Locate the cell with the specified text and output its [x, y] center coordinate. 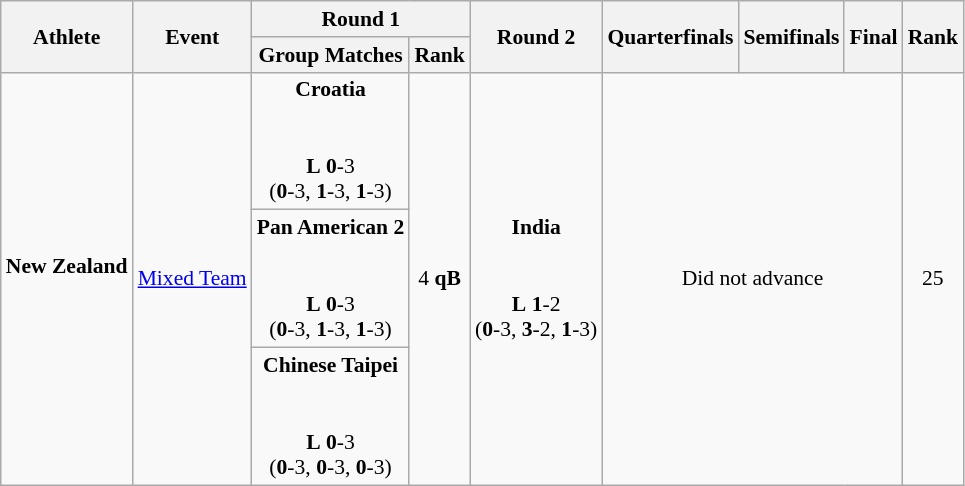
Semifinals [791, 36]
Quarterfinals [670, 36]
New Zealand [67, 278]
Round 1 [361, 19]
Mixed Team [192, 278]
Final [873, 36]
Round 2 [536, 36]
Group Matches [331, 55]
Pan American 2 L 0-3 (0-3, 1-3, 1-3) [331, 279]
India L 1-2 (0-3, 3-2, 1-3) [536, 278]
Chinese Taipei L 0-3 (0-3, 0-3, 0-3) [331, 417]
4 qB [440, 278]
Athlete [67, 36]
25 [934, 278]
Event [192, 36]
Did not advance [752, 278]
Croatia L 0-3 (0-3, 1-3, 1-3) [331, 141]
